Return the [X, Y] coordinate for the center point of the cell that contains the specified text.  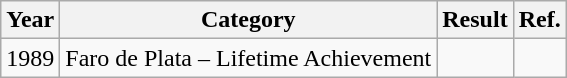
Faro de Plata – Lifetime Achievement [248, 58]
Ref. [540, 20]
Year [30, 20]
Result [475, 20]
1989 [30, 58]
Category [248, 20]
